Provide the [x, y] coordinate of the cell's center where the given text is located.  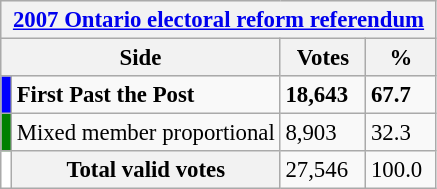
8,903 [323, 133]
Votes [323, 58]
32.3 [402, 133]
Mixed member proportional [146, 133]
First Past the Post [146, 95]
Total valid votes [146, 170]
67.7 [402, 95]
27,546 [323, 170]
% [402, 58]
18,643 [323, 95]
Side [140, 58]
100.0 [402, 170]
2007 Ontario electoral reform referendum [219, 20]
